Determine the [x, y] coordinate at the center of the cell enclosing the given text.  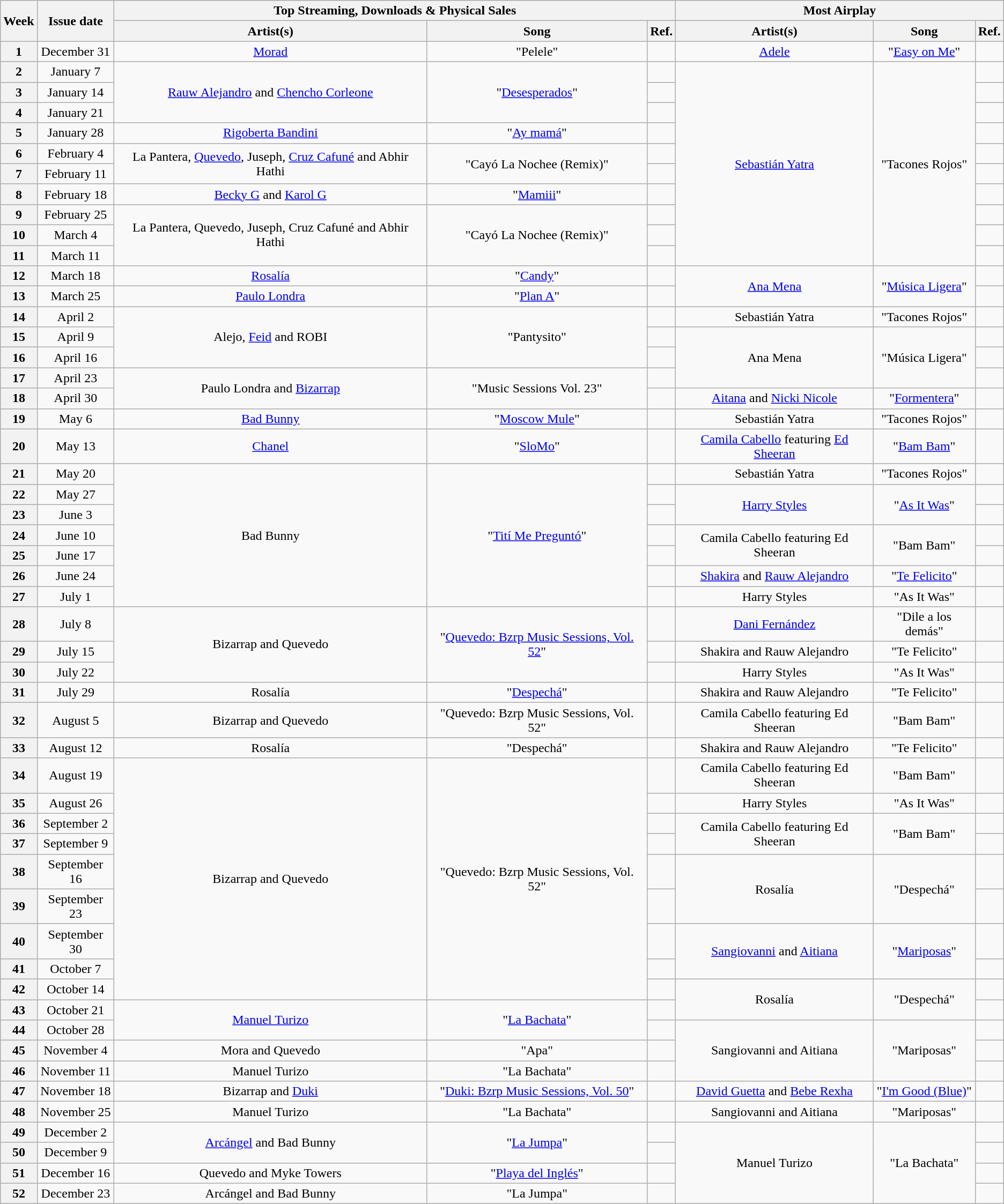
11 [19, 256]
"Candy" [537, 276]
34 [19, 775]
46 [19, 1071]
April 23 [76, 378]
December 16 [76, 1173]
"I'm Good (Blue)" [924, 1091]
February 18 [76, 194]
March 25 [76, 296]
4 [19, 113]
51 [19, 1173]
August 26 [76, 803]
November 18 [76, 1091]
Dani Fernández [774, 624]
December 23 [76, 1193]
45 [19, 1051]
September 9 [76, 844]
January 28 [76, 133]
September 16 [76, 872]
November 4 [76, 1051]
20 [19, 446]
September 23 [76, 906]
Quevedo and Myke Towers [270, 1173]
January 14 [76, 92]
October 14 [76, 989]
1 [19, 51]
December 2 [76, 1132]
February 25 [76, 214]
February 11 [76, 174]
"Music Sessions Vol. 23" [537, 388]
39 [19, 906]
August 19 [76, 775]
August 5 [76, 720]
"Formentera" [924, 398]
October 28 [76, 1030]
October 7 [76, 969]
May 13 [76, 446]
April 2 [76, 317]
September 2 [76, 823]
40 [19, 941]
37 [19, 844]
Mora and Quevedo [270, 1051]
9 [19, 214]
23 [19, 515]
19 [19, 419]
December 31 [76, 51]
May 6 [76, 419]
June 3 [76, 515]
33 [19, 748]
March 4 [76, 235]
June 10 [76, 535]
14 [19, 317]
November 25 [76, 1112]
April 16 [76, 358]
26 [19, 576]
5 [19, 133]
"Playa del Inglés" [537, 1173]
June 17 [76, 555]
July 29 [76, 693]
"Pelele" [537, 51]
July 8 [76, 624]
25 [19, 555]
Paulo Londra and Bizarrap [270, 388]
44 [19, 1030]
"Easy on Me" [924, 51]
Issue date [76, 21]
38 [19, 872]
52 [19, 1193]
Alejo, Feid and ROBI [270, 337]
31 [19, 693]
July 22 [76, 672]
August 12 [76, 748]
32 [19, 720]
March 18 [76, 276]
Week [19, 21]
Rigoberta Bandini [270, 133]
July 1 [76, 597]
35 [19, 803]
January 21 [76, 113]
49 [19, 1132]
February 4 [76, 153]
24 [19, 535]
3 [19, 92]
Aitana and Nicki Nicole [774, 398]
"Plan A" [537, 296]
8 [19, 194]
Chanel [270, 446]
April 30 [76, 398]
"Desesperados" [537, 92]
"Ay mamá" [537, 133]
48 [19, 1112]
May 27 [76, 494]
15 [19, 337]
10 [19, 235]
"Mamiii" [537, 194]
October 21 [76, 1009]
36 [19, 823]
"Duki: Bzrp Music Sessions, Vol. 50" [537, 1091]
Becky G and Karol G [270, 194]
"Pantysito" [537, 337]
Adele [774, 51]
29 [19, 652]
18 [19, 398]
July 15 [76, 652]
42 [19, 989]
13 [19, 296]
50 [19, 1153]
47 [19, 1091]
6 [19, 153]
Bizarrap and Duki [270, 1091]
30 [19, 672]
Most Airplay [840, 11]
David Guetta and Bebe Rexha [774, 1091]
March 11 [76, 256]
12 [19, 276]
43 [19, 1009]
April 9 [76, 337]
"Dile a los demás" [924, 624]
22 [19, 494]
27 [19, 597]
21 [19, 474]
41 [19, 969]
Paulo Londra [270, 296]
"SloMo" [537, 446]
"Apa" [537, 1051]
December 9 [76, 1153]
May 20 [76, 474]
17 [19, 378]
June 24 [76, 576]
"Tití Me Preguntó" [537, 535]
28 [19, 624]
September 30 [76, 941]
Top Streaming, Downloads & Physical Sales [395, 11]
January 7 [76, 72]
Rauw Alejandro and Chencho Corleone [270, 92]
7 [19, 174]
2 [19, 72]
Morad [270, 51]
16 [19, 358]
"Moscow Mule" [537, 419]
November 11 [76, 1071]
